Extract the [X, Y] coordinate from the center of the cell holding the provided text.  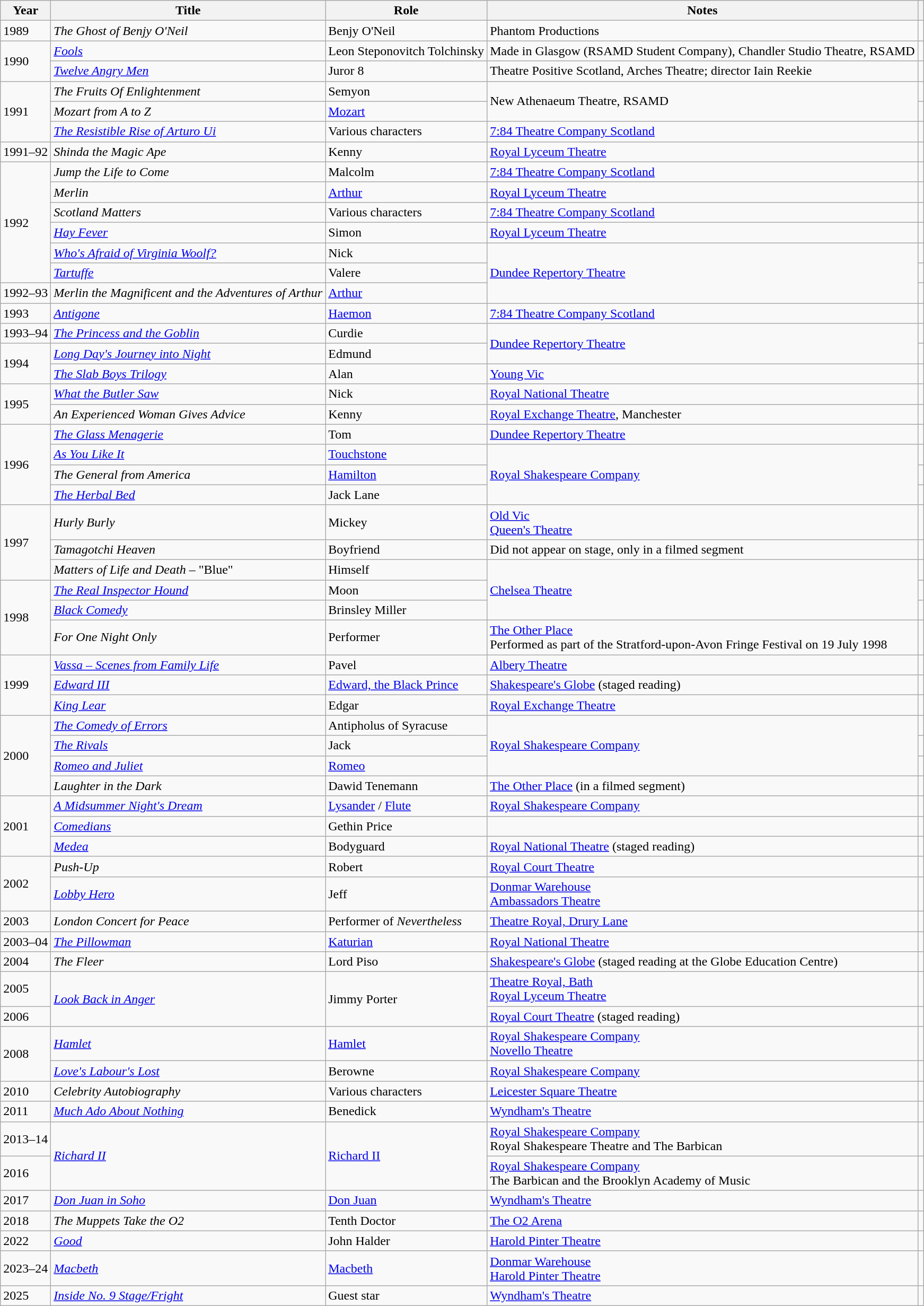
Curdie [406, 334]
2003–04 [25, 941]
Benedick [406, 1111]
The Slab Boys Trilogy [188, 374]
Who's Afraid of Virginia Woolf? [188, 253]
1998 [25, 617]
Benjy O'Neil [406, 31]
An Experienced Woman Gives Advice [188, 414]
2013–14 [25, 1139]
2006 [25, 1016]
1991–92 [25, 152]
Celebrity Autobiography [188, 1091]
The Resistible Rise of Arturo Ui [188, 132]
Good [188, 1241]
Tenth Doctor [406, 1221]
Hamilton [406, 475]
Notes [703, 11]
Royal Exchange Theatre [703, 705]
Leon Steponovitch Tolchinsky [406, 51]
Comedians [188, 826]
Harold Pinter Theatre [703, 1241]
2005 [25, 989]
2023–24 [25, 1268]
2025 [25, 1295]
Jeff [406, 894]
Much Ado About Nothing [188, 1111]
Hay Fever [188, 232]
2001 [25, 826]
Alan [406, 374]
Royal Shakespeare CompanyRoyal Shakespeare Theatre and The Barbican [703, 1139]
Medea [188, 846]
Royal Court Theatre [703, 866]
Twelve Angry Men [188, 71]
1999 [25, 685]
Tamagotchi Heaven [188, 549]
The Fleer [188, 962]
Made in Glasgow (RSAMD Student Company), Chandler Studio Theatre, RSAMD [703, 51]
Phantom Productions [703, 31]
The Other Place (in a filmed segment) [703, 786]
Katurian [406, 941]
Boyfriend [406, 549]
1991 [25, 111]
Edgar [406, 705]
Don Juan in Soho [188, 1200]
Fools [188, 51]
King Lear [188, 705]
Shinda the Magic Ape [188, 152]
The Pillowman [188, 941]
Performer of Nevertheless [406, 921]
Young Vic [703, 374]
Royal Shakespeare CompanyThe Barbican and the Brooklyn Academy of Music [703, 1173]
2004 [25, 962]
Romeo and Juliet [188, 766]
Antipholus of Syracuse [406, 725]
1997 [25, 542]
The Comedy of Errors [188, 725]
Chelsea Theatre [703, 590]
Semyon [406, 91]
Look Back in Anger [188, 999]
Edward III [188, 685]
The Glass Menagerie [188, 434]
Push-Up [188, 866]
Vassa – Scenes from Family Life [188, 665]
The Ghost of Benjy O'Neil [188, 31]
The Muppets Take the O2 [188, 1221]
Romeo [406, 766]
Old VicQueen's Theatre [703, 522]
London Concert for Peace [188, 921]
Antigone [188, 313]
The Fruits Of Enlightenment [188, 91]
Mozart [406, 111]
2008 [25, 1054]
Theatre Royal, Drury Lane [703, 921]
Robert [406, 866]
The Herbal Bed [188, 495]
Mozart from A to Z [188, 111]
2011 [25, 1111]
Scotland Matters [188, 212]
2003 [25, 921]
Gethin Price [406, 826]
Laughter in the Dark [188, 786]
Haemon [406, 313]
The General from America [188, 475]
Moon [406, 590]
Himself [406, 569]
Shakespeare's Globe (staged reading) [703, 685]
2000 [25, 756]
Inside No. 9 Stage/Fright [188, 1295]
1993–94 [25, 334]
Jump the Life to Come [188, 172]
Guest star [406, 1295]
Matters of Life and Death – "Blue" [188, 569]
Theatre Royal, BathRoyal Lyceum Theatre [703, 989]
Edward, the Black Prince [406, 685]
2018 [25, 1221]
Long Day's Journey into Night [188, 354]
For One Night Only [188, 637]
2002 [25, 883]
Merlin [188, 192]
Hurly Burly [188, 522]
2010 [25, 1091]
1992–93 [25, 293]
1994 [25, 364]
Tartuffe [188, 273]
Albery Theatre [703, 665]
1990 [25, 61]
The Rivals [188, 746]
Leicester Square Theatre [703, 1091]
Jimmy Porter [406, 999]
Black Comedy [188, 610]
Don Juan [406, 1200]
Shakespeare's Globe (staged reading at the Globe Education Centre) [703, 962]
Bodyguard [406, 846]
Royal Shakespeare CompanyNovello Theatre [703, 1044]
Lord Piso [406, 962]
Valere [406, 273]
Theatre Positive Scotland, Arches Theatre; director Iain Reekie [703, 71]
Did not appear on stage, only in a filmed segment [703, 549]
2017 [25, 1200]
2022 [25, 1241]
Juror 8 [406, 71]
Royal Court Theatre (staged reading) [703, 1016]
1992 [25, 222]
Donmar WarehouseAmbassadors Theatre [703, 894]
The O2 Arena [703, 1221]
What the Butler Saw [188, 394]
1995 [25, 404]
Role [406, 11]
Love's Labour's Lost [188, 1071]
Merlin the Magnificent and the Adventures of Arthur [188, 293]
Royal Exchange Theatre, Manchester [703, 414]
Royal National Theatre (staged reading) [703, 846]
John Halder [406, 1241]
The Princess and the Goblin [188, 334]
Year [25, 11]
Malcolm [406, 172]
Simon [406, 232]
Donmar WarehouseHarold Pinter Theatre [703, 1268]
Pavel [406, 665]
The Other PlacePerformed as part of the Stratford-upon-Avon Fringe Festival on 19 July 1998 [703, 637]
New Athenaeum Theatre, RSAMD [703, 101]
Tom [406, 434]
1993 [25, 313]
Mickey [406, 522]
The Real Inspector Hound [188, 590]
1989 [25, 31]
Touchstone [406, 454]
Performer [406, 637]
Dawid Tenemann [406, 786]
A Midsummer Night's Dream [188, 806]
Brinsley Miller [406, 610]
Title [188, 11]
As You Like It [188, 454]
Lobby Hero [188, 894]
Lysander / Flute [406, 806]
2016 [25, 1173]
Edmund [406, 354]
Jack [406, 746]
Jack Lane [406, 495]
Berowne [406, 1071]
1996 [25, 464]
